Return the [X, Y] coordinate for the center point of the cell that contains the specified text.  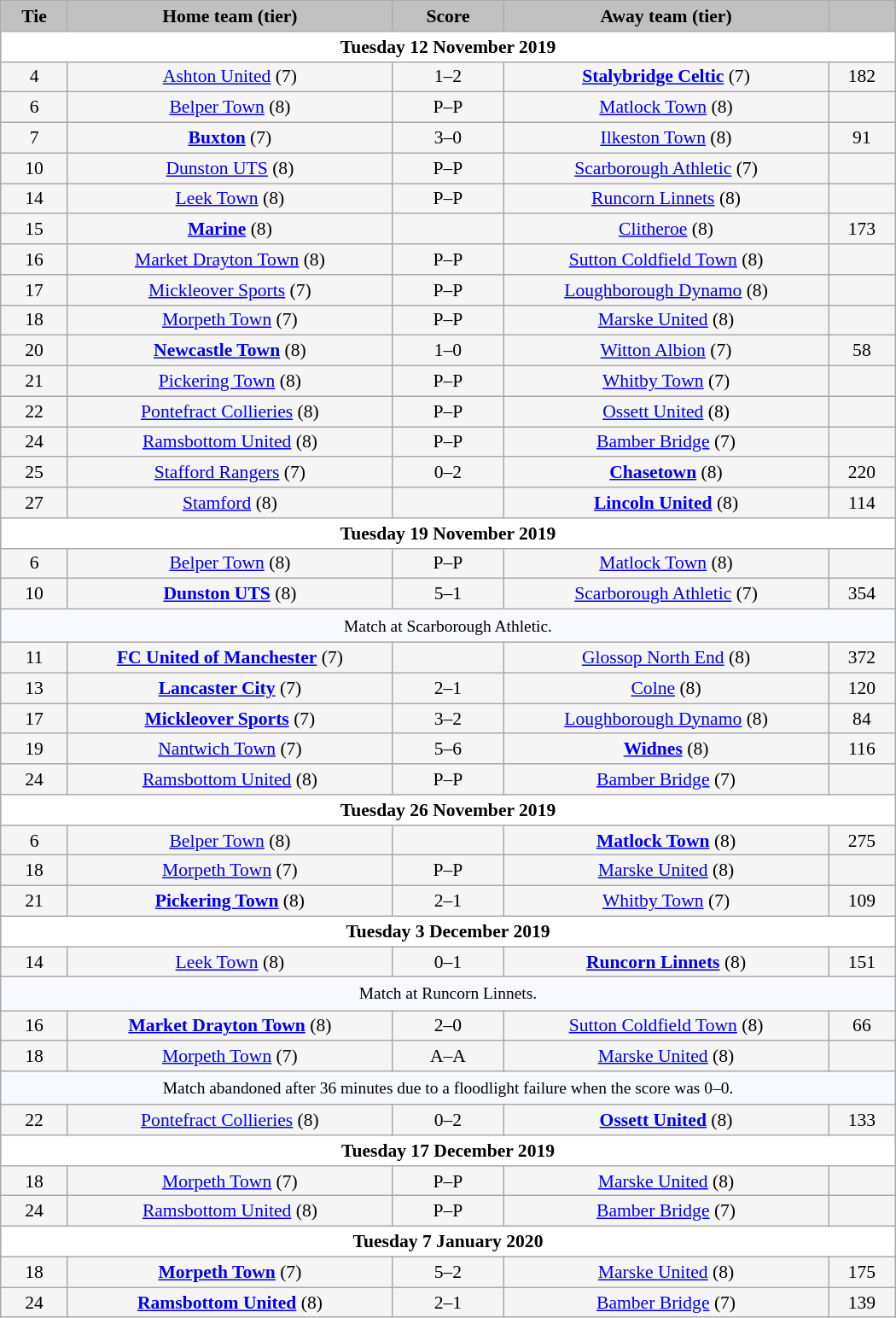
Stafford Rangers (7) [230, 473]
1–2 [447, 77]
84 [862, 719]
139 [862, 1303]
Tuesday 12 November 2019 [448, 47]
Colne (8) [666, 688]
Away team (tier) [666, 16]
120 [862, 688]
Witton Albion (7) [666, 351]
5–2 [447, 1273]
Clitheroe (8) [666, 230]
Widnes (8) [666, 749]
25 [34, 473]
354 [862, 594]
20 [34, 351]
372 [862, 658]
Ashton United (7) [230, 77]
27 [34, 503]
19 [34, 749]
A–A [447, 1057]
Tuesday 17 December 2019 [448, 1151]
Stalybridge Celtic (7) [666, 77]
Tuesday 19 November 2019 [448, 534]
Lancaster City (7) [230, 688]
275 [862, 841]
3–0 [447, 138]
Glossop North End (8) [666, 658]
Stamford (8) [230, 503]
109 [862, 901]
Tuesday 26 November 2019 [448, 810]
91 [862, 138]
116 [862, 749]
FC United of Manchester (7) [230, 658]
151 [862, 962]
7 [34, 138]
133 [862, 1120]
Tuesday 7 January 2020 [448, 1242]
175 [862, 1273]
11 [34, 658]
Nantwich Town (7) [230, 749]
5–6 [447, 749]
Chasetown (8) [666, 473]
Match abandoned after 36 minutes due to a floodlight failure when the score was 0–0. [448, 1088]
58 [862, 351]
Ilkeston Town (8) [666, 138]
3–2 [447, 719]
Score [447, 16]
4 [34, 77]
182 [862, 77]
Buxton (7) [230, 138]
220 [862, 473]
Tuesday 3 December 2019 [448, 932]
Match at Runcorn Linnets. [448, 994]
Match at Scarborough Athletic. [448, 627]
2–0 [447, 1026]
15 [34, 230]
13 [34, 688]
Lincoln United (8) [666, 503]
1–0 [447, 351]
0–1 [447, 962]
173 [862, 230]
Newcastle Town (8) [230, 351]
Home team (tier) [230, 16]
114 [862, 503]
5–1 [447, 594]
Marine (8) [230, 230]
Tie [34, 16]
66 [862, 1026]
